Extract the (x, y) coordinate from the center of the cell holding the provided text.  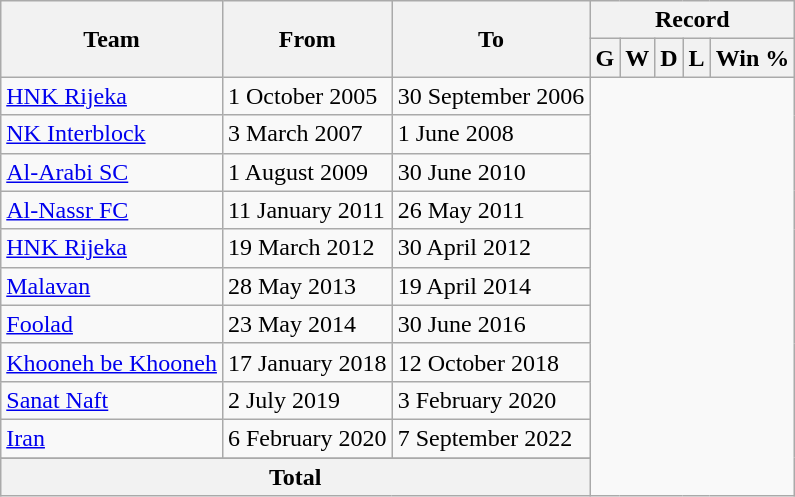
30 April 2012 (491, 248)
Win % (752, 58)
Al-Arabi SC (112, 172)
26 May 2011 (491, 210)
1 October 2005 (307, 96)
D (669, 58)
To (491, 39)
2 July 2019 (307, 400)
28 May 2013 (307, 286)
Total (296, 477)
11 January 2011 (307, 210)
Iran (112, 438)
Khooneh be Khooneh (112, 362)
19 April 2014 (491, 286)
3 February 2020 (491, 400)
30 September 2006 (491, 96)
30 June 2016 (491, 324)
1 August 2009 (307, 172)
NK Interblock (112, 134)
7 September 2022 (491, 438)
19 March 2012 (307, 248)
23 May 2014 (307, 324)
3 March 2007 (307, 134)
L (696, 58)
W (638, 58)
1 June 2008 (491, 134)
12 October 2018 (491, 362)
From (307, 39)
Sanat Naft (112, 400)
30 June 2010 (491, 172)
Foolad (112, 324)
Team (112, 39)
Malavan (112, 286)
17 January 2018 (307, 362)
Record (692, 20)
G (605, 58)
Al-Nassr FC (112, 210)
6 February 2020 (307, 438)
